Provide the [x, y] coordinate of the cell's center where the given text is located.  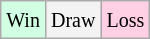
Draw [72, 20]
Loss [126, 20]
Win [24, 20]
